Output the [X, Y] coordinate of the center of the cell containing the given text.  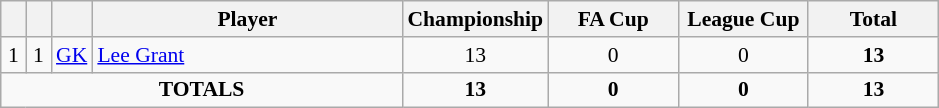
GK [72, 55]
TOTALS [202, 90]
Player [247, 19]
Championship [475, 19]
Total [873, 19]
Lee Grant [247, 55]
League Cup [743, 19]
FA Cup [613, 19]
